Pinpoint the cell where the given text exists, returning its [x, y] midpoint coordinate. 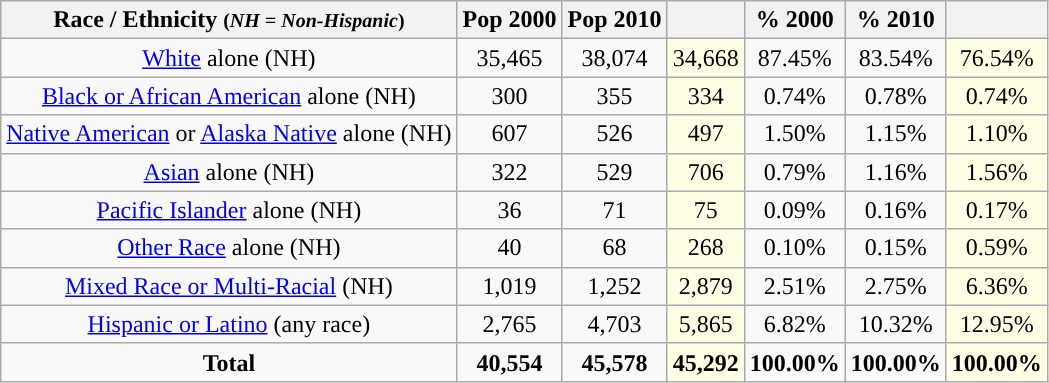
0.10% [794, 248]
0.09% [794, 210]
322 [510, 172]
45,578 [614, 362]
334 [706, 96]
38,074 [614, 58]
0.16% [896, 210]
706 [706, 172]
% 2010 [896, 20]
10.32% [896, 324]
529 [614, 172]
0.17% [996, 210]
0.59% [996, 248]
6.36% [996, 286]
76.54% [996, 58]
1.50% [794, 134]
83.54% [896, 58]
35,465 [510, 58]
5,865 [706, 324]
0.79% [794, 172]
Pop 2010 [614, 20]
1.10% [996, 134]
2.75% [896, 286]
Pop 2000 [510, 20]
2,879 [706, 286]
45,292 [706, 362]
40 [510, 248]
Asian alone (NH) [229, 172]
12.95% [996, 324]
268 [706, 248]
300 [510, 96]
2.51% [794, 286]
1.16% [896, 172]
68 [614, 248]
526 [614, 134]
Black or African American alone (NH) [229, 96]
2,765 [510, 324]
1,019 [510, 286]
% 2000 [794, 20]
6.82% [794, 324]
0.15% [896, 248]
87.45% [794, 58]
Native American or Alaska Native alone (NH) [229, 134]
40,554 [510, 362]
36 [510, 210]
1.15% [896, 134]
Mixed Race or Multi-Racial (NH) [229, 286]
34,668 [706, 58]
1.56% [996, 172]
Race / Ethnicity (NH = Non-Hispanic) [229, 20]
71 [614, 210]
White alone (NH) [229, 58]
1,252 [614, 286]
Pacific Islander alone (NH) [229, 210]
Other Race alone (NH) [229, 248]
0.78% [896, 96]
Total [229, 362]
4,703 [614, 324]
Hispanic or Latino (any race) [229, 324]
497 [706, 134]
355 [614, 96]
607 [510, 134]
75 [706, 210]
